Provide the (x, y) coordinate of the cell's center where the given text is located.  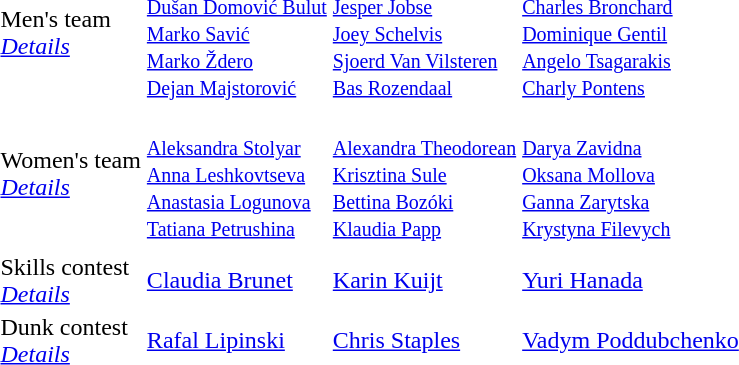
Karin Kuijt (424, 280)
Alexandra TheodoreanKrisztina SuleBettina BozókiKlaudia Papp (424, 174)
Aleksandra StolyarAnna LeshkovtsevaAnastasia LogunovaTatiana Petrushina (236, 174)
Claudia Brunet (236, 280)
